Pinpoint the cell where the given text exists, returning its (x, y) midpoint coordinate. 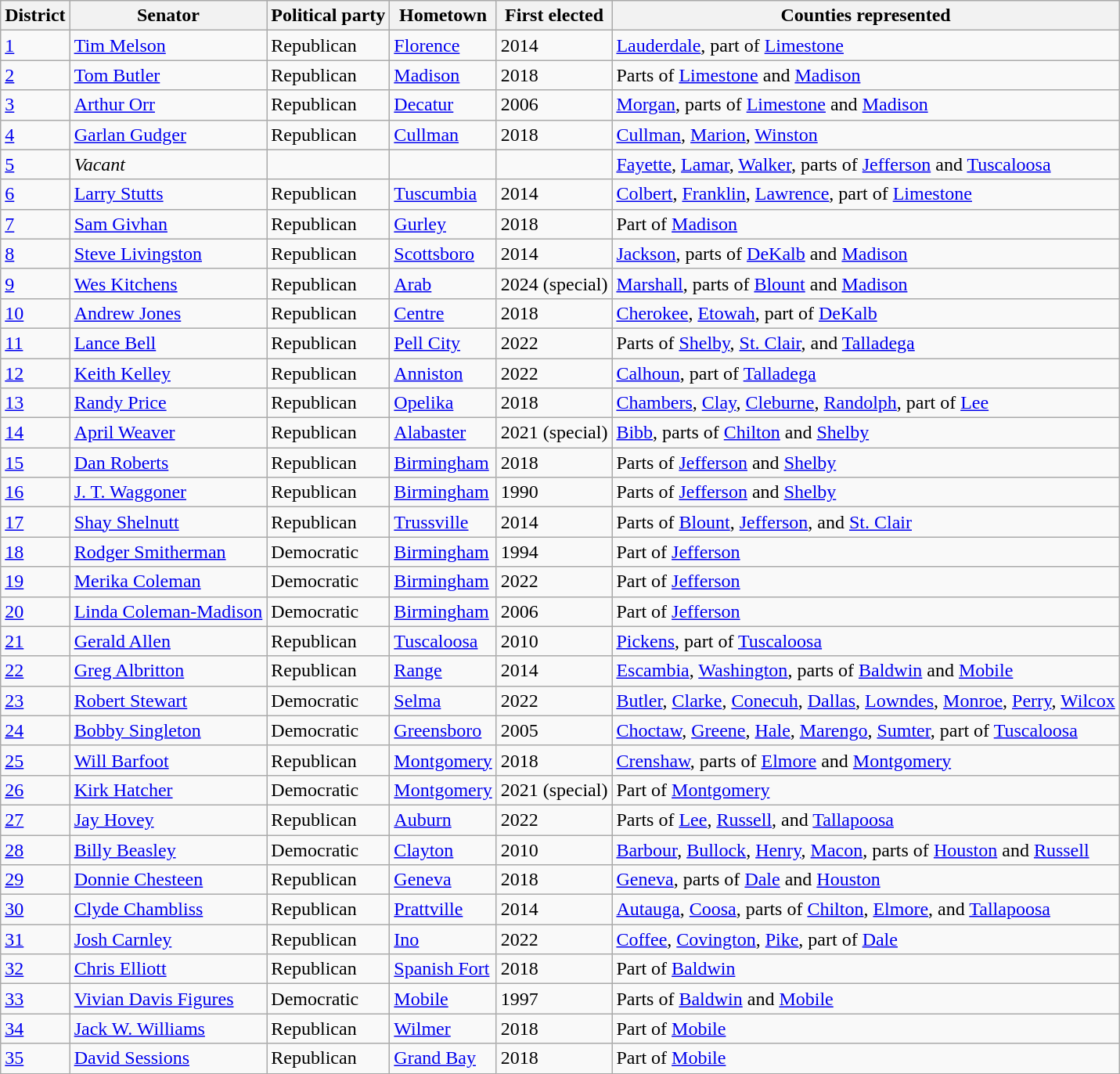
Geneva (443, 880)
7 (35, 224)
22 (35, 671)
Florence (443, 45)
Butler, Clarke, Conecuh, Dallas, Lowndes, Monroe, Perry, Wilcox (866, 701)
Grand Bay (443, 1058)
12 (35, 373)
Autauga, Coosa, parts of Chilton, Elmore, and Tallapoosa (866, 910)
25 (35, 760)
Marshall, parts of Blount and Madison (866, 283)
David Sessions (168, 1058)
Calhoun, part of Talladega (866, 373)
Fayette, Lamar, Walker, parts of Jefferson and Tuscaloosa (866, 164)
31 (35, 939)
Garlan Gudger (168, 135)
Cullman (443, 135)
Arab (443, 283)
Dan Roberts (168, 463)
33 (35, 999)
Linda Coleman-Madison (168, 611)
11 (35, 343)
Geneva, parts of Dale and Houston (866, 880)
Tuscaloosa (443, 641)
First elected (554, 16)
Barbour, Bullock, Henry, Macon, parts of Houston and Russell (866, 849)
Selma (443, 701)
Bibb, parts of Chilton and Shelby (866, 433)
Randy Price (168, 403)
Choctaw, Greene, Hale, Marengo, Sumter, part of Tuscaloosa (866, 730)
5 (35, 164)
Chambers, Clay, Cleburne, Randolph, part of Lee (866, 403)
Shay Shelnutt (168, 522)
13 (35, 403)
29 (35, 880)
9 (35, 283)
8 (35, 254)
Parts of Lee, Russell, and Tallapoosa (866, 820)
Gurley (443, 224)
Merika Coleman (168, 582)
Jackson, parts of DeKalb and Madison (866, 254)
Clayton (443, 849)
Vacant (168, 164)
Gerald Allen (168, 641)
Senator (168, 16)
6 (35, 194)
27 (35, 820)
Parts of Limestone and Madison (866, 75)
Parts of Baldwin and Mobile (866, 999)
Mobile (443, 999)
Lance Bell (168, 343)
3 (35, 105)
Political party (329, 16)
Opelika (443, 403)
Cherokee, Etowah, part of DeKalb (866, 313)
18 (35, 552)
Bobby Singleton (168, 730)
2 (35, 75)
Anniston (443, 373)
District (35, 16)
35 (35, 1058)
1990 (554, 492)
21 (35, 641)
Part of Baldwin (866, 969)
Josh Carnley (168, 939)
10 (35, 313)
34 (35, 1029)
Lauderdale, part of Limestone (866, 45)
Part of Madison (866, 224)
1994 (554, 552)
Wes Kitchens (168, 283)
1997 (554, 999)
2024 (special) (554, 283)
Alabaster (443, 433)
Will Barfoot (168, 760)
Tuscumbia (443, 194)
Hometown (443, 16)
Greg Albritton (168, 671)
Keith Kelley (168, 373)
J. T. Waggoner (168, 492)
24 (35, 730)
23 (35, 701)
Cullman, Marion, Winston (866, 135)
Arthur Orr (168, 105)
4 (35, 135)
Escambia, Washington, parts of Baldwin and Mobile (866, 671)
Clyde Chambliss (168, 910)
Pickens, part of Tuscaloosa (866, 641)
19 (35, 582)
Coffee, Covington, Pike, part of Dale (866, 939)
Rodger Smitherman (168, 552)
2005 (554, 730)
Billy Beasley (168, 849)
Colbert, Franklin, Lawrence, part of Limestone (866, 194)
Ino (443, 939)
Tom Butler (168, 75)
Trussville (443, 522)
Scottsboro (443, 254)
32 (35, 969)
Decatur (443, 105)
Kirk Hatcher (168, 790)
Sam Givhan (168, 224)
Chris Elliott (168, 969)
Centre (443, 313)
Parts of Shelby, St. Clair, and Talladega (866, 343)
Pell City (443, 343)
Greensboro (443, 730)
Vivian Davis Figures (168, 999)
26 (35, 790)
Range (443, 671)
Counties represented (866, 16)
28 (35, 849)
Wilmer (443, 1029)
Tim Melson (168, 45)
1 (35, 45)
Auburn (443, 820)
16 (35, 492)
15 (35, 463)
Part of Montgomery (866, 790)
Spanish Fort (443, 969)
14 (35, 433)
Donnie Chesteen (168, 880)
Parts of Blount, Jefferson, and St. Clair (866, 522)
Prattville (443, 910)
April Weaver (168, 433)
Madison (443, 75)
Jay Hovey (168, 820)
Robert Stewart (168, 701)
Steve Livingston (168, 254)
Morgan, parts of Limestone and Madison (866, 105)
20 (35, 611)
Andrew Jones (168, 313)
Larry Stutts (168, 194)
Crenshaw, parts of Elmore and Montgomery (866, 760)
17 (35, 522)
Jack W. Williams (168, 1029)
30 (35, 910)
